Determine the (X, Y) coordinate at the center of the cell enclosing the given text.  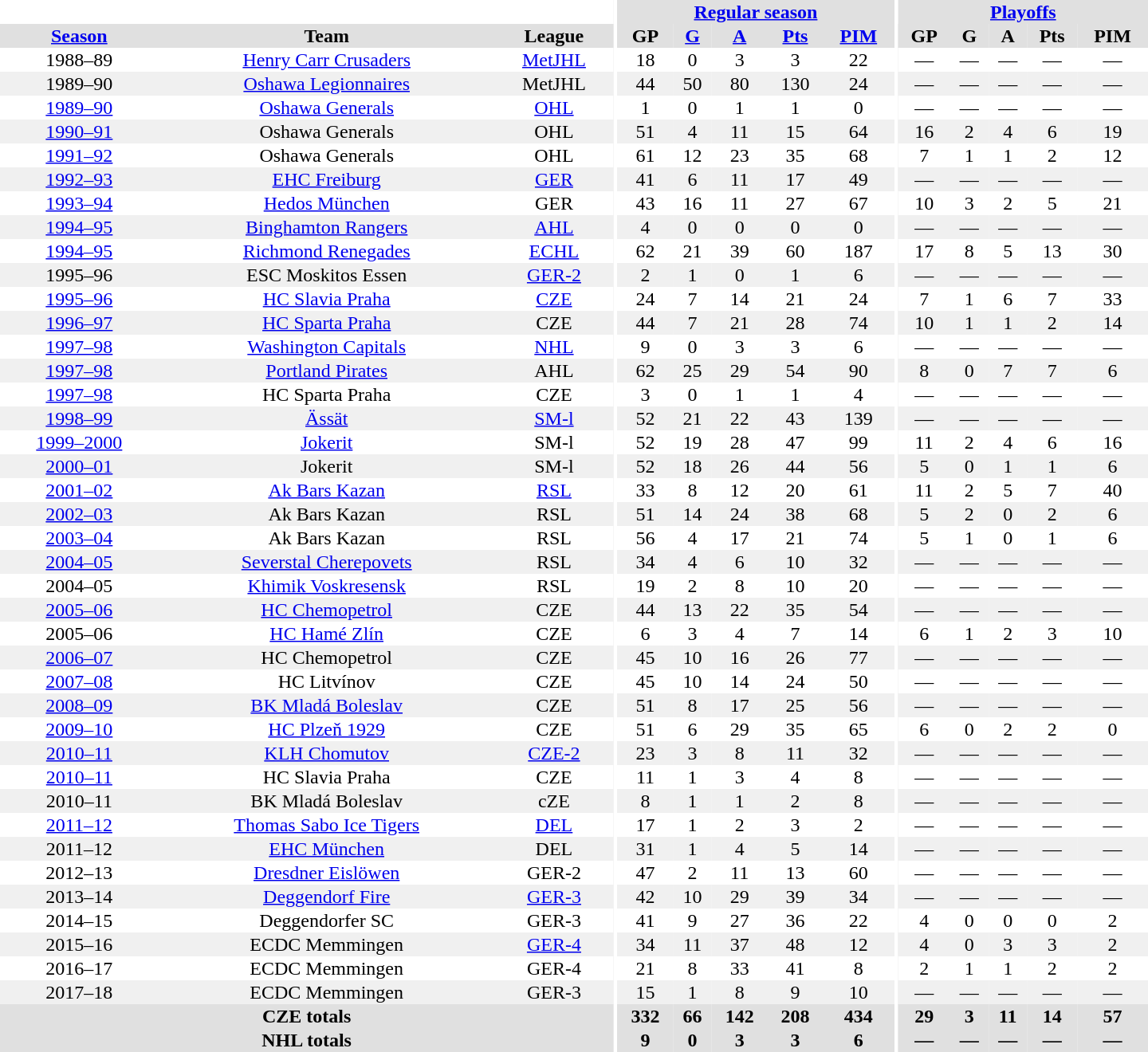
ESC Moskitos Essen (327, 275)
65 (858, 729)
HC Hamé Zlín (327, 634)
Ässät (327, 418)
2017–18 (80, 992)
42 (646, 897)
NHL totals (306, 1040)
2006–07 (80, 657)
Binghamton Rangers (327, 227)
Regular season (756, 12)
1999–2000 (80, 442)
2001–02 (80, 490)
40 (1113, 490)
1996–97 (80, 323)
2000–01 (80, 466)
EHC Freiburg (327, 179)
1988–89 (80, 60)
Playoffs (1024, 12)
2016–17 (80, 968)
1990–91 (80, 131)
Henry Carr Crusaders (327, 60)
80 (740, 84)
Team (327, 36)
1998–99 (80, 418)
League (555, 36)
1993–94 (80, 203)
31 (646, 849)
99 (858, 442)
HC Plzeň 1929 (327, 729)
cZE (555, 801)
Hedos München (327, 203)
67 (858, 203)
Thomas Sabo Ice Tigers (327, 825)
2009–10 (80, 729)
EHC München (327, 849)
1991–92 (80, 155)
Khimik Voskresensk (327, 586)
57 (1113, 1016)
48 (796, 944)
2015–16 (80, 944)
Dresdner Eislöwen (327, 873)
142 (740, 1016)
49 (858, 179)
2013–14 (80, 897)
66 (692, 1016)
Season (80, 36)
77 (858, 657)
30 (1113, 251)
187 (858, 251)
2008–09 (80, 705)
Portland Pirates (327, 371)
2002–03 (80, 514)
Oshawa Legionnaires (327, 84)
Deggendorfer SC (327, 920)
434 (858, 1016)
2007–08 (80, 681)
Deggendorf Fire (327, 897)
90 (858, 371)
2014–15 (80, 920)
CZE-2 (555, 753)
37 (740, 944)
2003–04 (80, 538)
208 (796, 1016)
Severstal Cherepovets (327, 562)
ECHL (555, 251)
332 (646, 1016)
KLH Chomutov (327, 753)
1992–93 (80, 179)
HC Litvínov (327, 681)
Washington Capitals (327, 347)
64 (858, 131)
139 (858, 418)
CZE totals (306, 1016)
2012–13 (80, 873)
NHL (555, 347)
130 (796, 84)
Richmond Renegades (327, 251)
36 (796, 920)
38 (796, 514)
